From the cell containing the given text, extract its center point as [X, Y] coordinate. 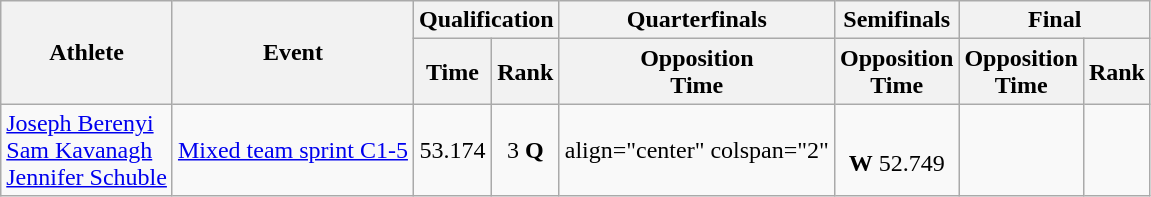
Joseph BerenyiSam KavanaghJennifer Schuble [87, 150]
W 52.749 [896, 150]
Quarterfinals [696, 20]
Time [452, 72]
Athlete [87, 52]
align="center" colspan="2" [696, 150]
3 Q [525, 150]
Final [1055, 20]
53.174 [452, 150]
Qualification [486, 20]
Mixed team sprint C1-5 [292, 150]
Semifinals [896, 20]
Event [292, 52]
